Output the (X, Y) coordinate of the center of the cell containing the given text.  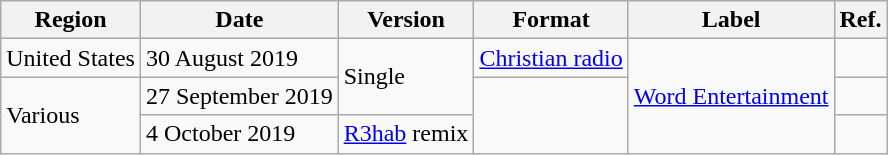
Format (551, 20)
Region (71, 20)
Date (239, 20)
4 October 2019 (239, 134)
27 September 2019 (239, 96)
United States (71, 58)
Various (71, 115)
Single (406, 77)
Version (406, 20)
Christian radio (551, 58)
Ref. (860, 20)
Word Entertainment (731, 96)
R3hab remix (406, 134)
Label (731, 20)
30 August 2019 (239, 58)
